Extract the (x, y) coordinate from the center of the cell holding the provided text.  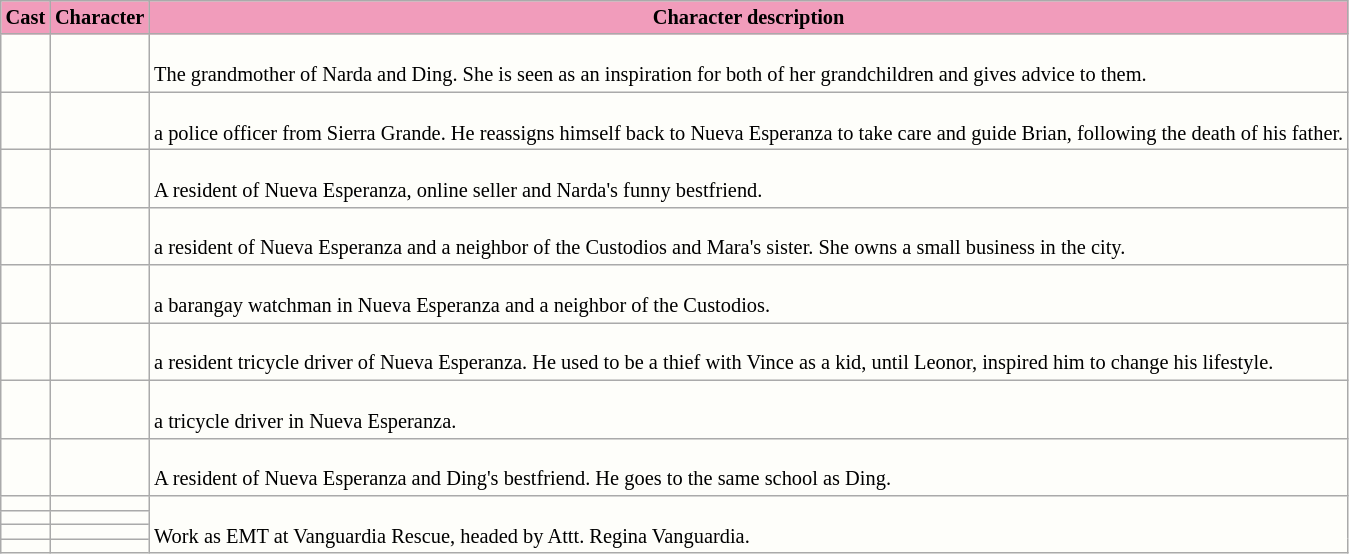
A resident of Nueva Esperanza and Ding's bestfriend. He goes to the same school as Ding. (748, 467)
a resident tricycle driver of Nueva Esperanza. He used to be a thief with Vince as a kid, until Leonor, inspired him to change his lifestyle. (748, 351)
Cast (26, 17)
A resident of Nueva Esperanza, online seller and Narda's funny bestfriend. (748, 178)
Character description (748, 17)
a barangay watchman in Nueva Esperanza and a neighbor of the Custodios. (748, 294)
Work as EMT at Vanguardia Rescue, headed by Attt. Regina Vanguardia. (748, 524)
a resident of Nueva Esperanza and a neighbor of the Custodios and Mara's sister. She owns a small business in the city. (748, 236)
Character (100, 17)
a tricycle driver in Nueva Esperanza. (748, 409)
a police officer from Sierra Grande. He reassigns himself back to Nueva Esperanza to take care and guide Brian, following the death of his father. (748, 121)
The grandmother of Narda and Ding. She is seen as an inspiration for both of her grandchildren and gives advice to them. (748, 63)
